For the text-containing cell, return its midpoint in (X, Y) coordinate format. 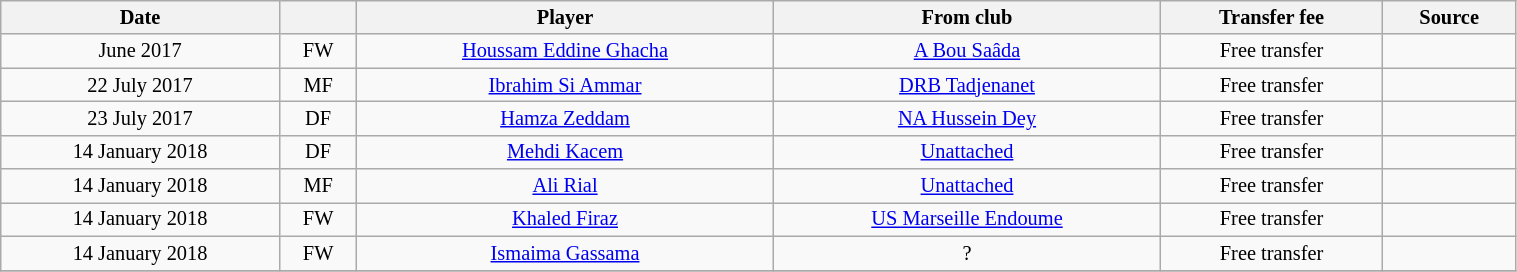
Ali Rial (565, 186)
Hamza Zeddam (565, 118)
22 July 2017 (140, 85)
A Bou Saâda (967, 51)
Date (140, 17)
June 2017 (140, 51)
Ibrahim Si Ammar (565, 85)
From club (967, 17)
NA Hussein Dey (967, 118)
23 July 2017 (140, 118)
Transfer fee (1272, 17)
Mehdi Kacem (565, 152)
Player (565, 17)
US Marseille Endoume (967, 219)
Khaled Firaz (565, 219)
? (967, 253)
Houssam Eddine Ghacha (565, 51)
DRB Tadjenanet (967, 85)
Ismaima Gassama (565, 253)
Source (1449, 17)
